For the text-containing cell, return its midpoint in [x, y] coordinate format. 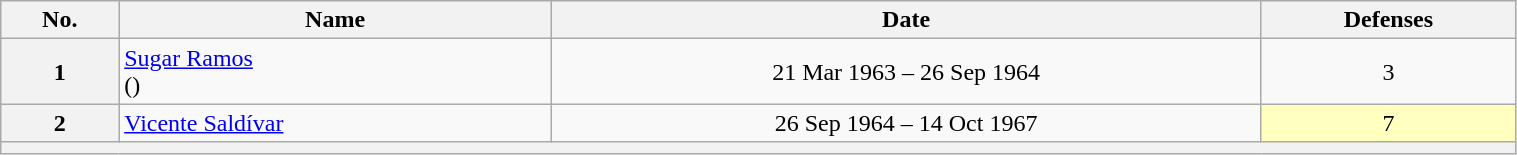
Defenses [1388, 20]
Name [336, 20]
26 Sep 1964 – 14 Oct 1967 [906, 123]
Sugar Ramos() [336, 72]
2 [60, 123]
Date [906, 20]
3 [1388, 72]
Vicente Saldívar [336, 123]
21 Mar 1963 – 26 Sep 1964 [906, 72]
1 [60, 72]
No. [60, 20]
7 [1388, 123]
